Identify which cell holds the provided text, then report its (x, y) central coordinate. 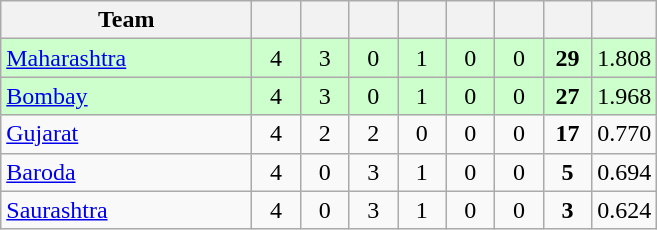
17 (568, 134)
29 (568, 58)
Bombay (126, 96)
Team (126, 20)
1.808 (624, 58)
Maharashtra (126, 58)
0.694 (624, 172)
5 (568, 172)
Saurashtra (126, 210)
1.968 (624, 96)
27 (568, 96)
0.624 (624, 210)
Baroda (126, 172)
0.770 (624, 134)
Gujarat (126, 134)
